Return the (X, Y) coordinate for the center point of the cell that contains the specified text.  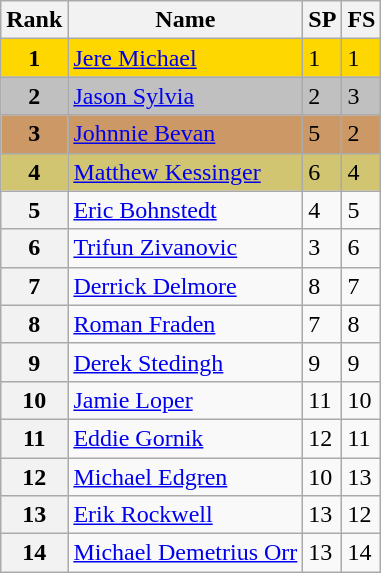
Eddie Gornik (186, 438)
Derek Stedingh (186, 362)
Derrick Delmore (186, 286)
Rank (34, 20)
Jason Sylvia (186, 96)
Trifun Zivanovic (186, 248)
Michael Edgren (186, 477)
Michael Demetrius Orr (186, 553)
Matthew Kessinger (186, 172)
Name (186, 20)
Jamie Loper (186, 400)
Johnnie Bevan (186, 134)
Jere Michael (186, 58)
SP (322, 20)
Eric Bohnstedt (186, 210)
Erik Rockwell (186, 515)
Roman Fraden (186, 324)
FS (362, 20)
